From the cell containing the given text, extract its center point as (X, Y) coordinate. 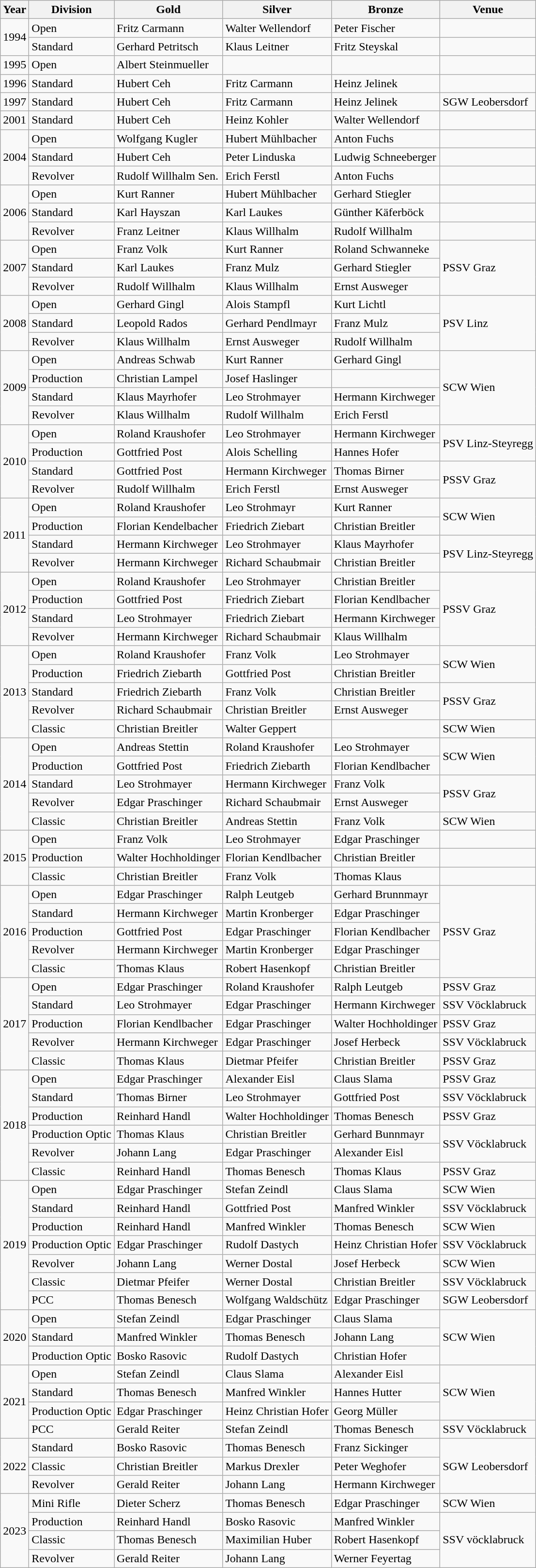
2023 (15, 1531)
2021 (15, 1401)
Alois Schelling (277, 452)
Venue (488, 10)
Günther Käferböck (385, 212)
Josef Haslinger (277, 378)
Roland Schwanneke (385, 249)
2015 (15, 858)
2014 (15, 784)
2022 (15, 1466)
Hannes Hofer (385, 452)
Rudolf Willhalm Sen. (168, 175)
2016 (15, 931)
2008 (15, 323)
2007 (15, 268)
2004 (15, 157)
Florian Kendelbacher (168, 526)
Gerhard Bunnmayr (385, 1134)
Fritz Steyskal (385, 47)
PSV Linz (488, 323)
2010 (15, 461)
2020 (15, 1337)
Christian Lampel (168, 378)
1997 (15, 102)
Division (72, 10)
Leo Strohmayr (277, 507)
Albert Steinmueller (168, 65)
2009 (15, 388)
Dieter Scherz (168, 1503)
Christian Hofer (385, 1355)
Alois Stampfl (277, 305)
2006 (15, 212)
Andreas Schwab (168, 360)
Heinz Kohler (277, 120)
Mini Rifle (72, 1503)
Markus Drexler (277, 1466)
Wolfgang Waldschütz (277, 1300)
Leopold Rados (168, 323)
Wolfgang Kugler (168, 139)
2012 (15, 609)
1996 (15, 83)
2018 (15, 1125)
Klaus Leitner (277, 47)
Year (15, 10)
2001 (15, 120)
2019 (15, 1245)
Bronze (385, 10)
Karl Hayszan (168, 212)
Gerhard Pendlmayr (277, 323)
Peter Linduska (277, 157)
Walter Geppert (277, 729)
SSV vöcklabruck (488, 1540)
1995 (15, 65)
Gerhard Petritsch (168, 47)
1994 (15, 37)
2013 (15, 692)
2017 (15, 1024)
Kurt Lichtl (385, 305)
Peter Fischer (385, 28)
Werner Feyertag (385, 1558)
Georg Müller (385, 1411)
Franz Leitner (168, 231)
Maximilian Huber (277, 1540)
Hannes Hutter (385, 1392)
Gerhard Brunnmayr (385, 895)
Franz Sickinger (385, 1448)
Peter Weghofer (385, 1466)
Gold (168, 10)
Ludwig Schneeberger (385, 157)
2011 (15, 535)
Silver (277, 10)
